Output the [x, y] coordinate of the center of the cell containing the given text.  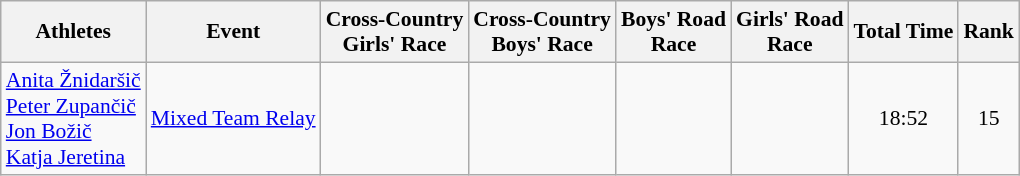
Anita ŽnidaršičPeter ZupančičJon BožičKatja Jeretina [74, 118]
Cross-CountryBoys' Race [542, 32]
Mixed Team Relay [234, 118]
15 [988, 118]
Girls' RoadRace [790, 32]
Boys' RoadRace [674, 32]
Cross-CountryGirls' Race [395, 32]
Rank [988, 32]
Athletes [74, 32]
Total Time [904, 32]
18:52 [904, 118]
Event [234, 32]
